For the text-containing cell, return its midpoint in (x, y) coordinate format. 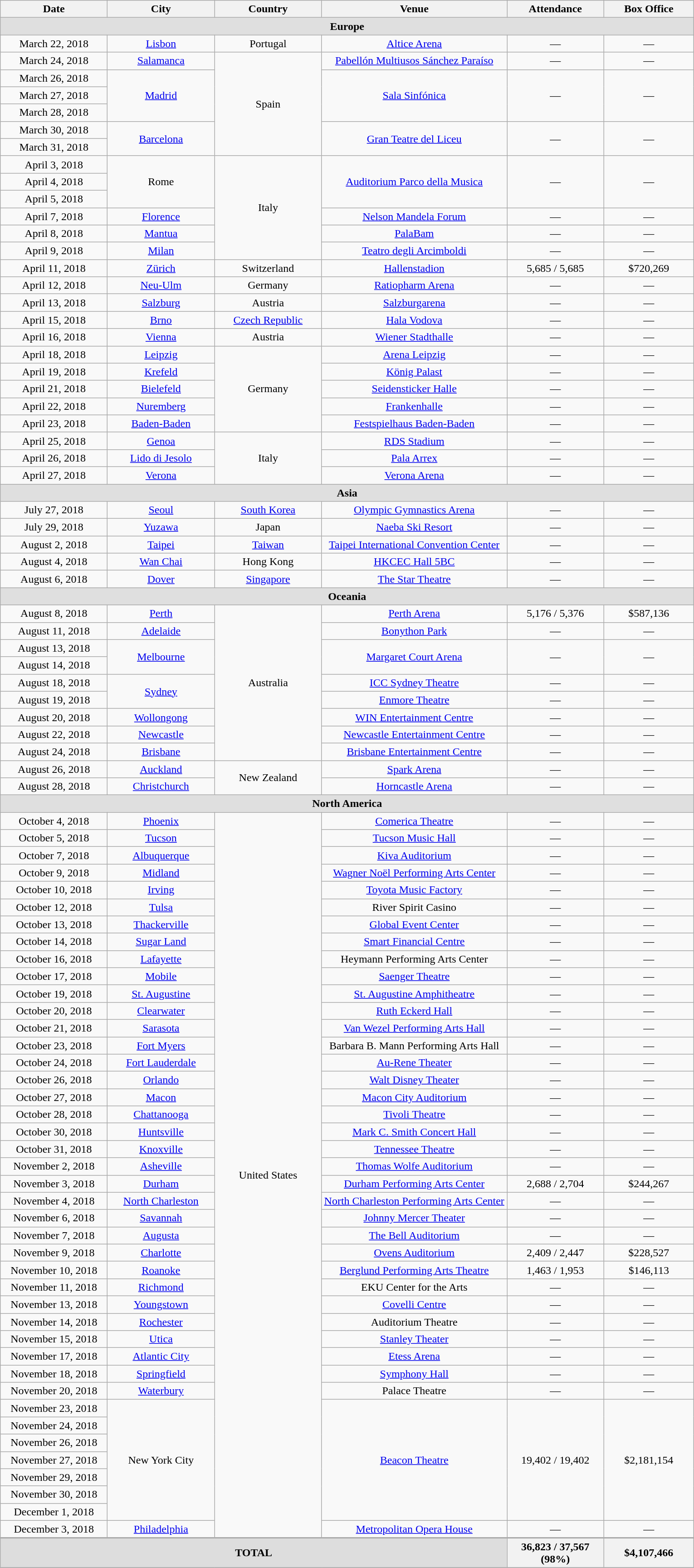
$587,136 (649, 614)
August 13, 2018 (54, 648)
Irving (161, 890)
April 16, 2018 (54, 337)
April 13, 2018 (54, 303)
Tivoli Theatre (415, 1115)
Walt Disney Theater (415, 1080)
March 24, 2018 (54, 61)
August 19, 2018 (54, 700)
Nuremberg (161, 406)
July 29, 2018 (54, 527)
Newcastle Entertainment Centre (415, 734)
Ratiopharm Arena (415, 285)
Salzburg (161, 303)
November 15, 2018 (54, 1339)
Tucson Music Hall (415, 838)
New York City (161, 1460)
Tulsa (161, 907)
Taipei International Convention Center (415, 545)
EKU Center for the Arts (415, 1287)
October 17, 2018 (54, 976)
Ruth Eckerd Hall (415, 1011)
RDS Stadium (415, 441)
Festspielhaus Baden-Baden (415, 423)
Lido di Jesolo (161, 458)
October 5, 2018 (54, 838)
Altice Arena (415, 44)
Zürich (161, 268)
Albuquerque (161, 855)
Neu-Ulm (161, 285)
October 28, 2018 (54, 1115)
March 30, 2018 (54, 130)
Knoxville (161, 1149)
August 14, 2018 (54, 665)
December 1, 2018 (54, 1512)
Dover (161, 579)
Genoa (161, 441)
Macon City Auditorium (415, 1097)
Saenger Theatre (415, 976)
November 13, 2018 (54, 1304)
Waterbury (161, 1391)
November 29, 2018 (54, 1477)
April 21, 2018 (54, 389)
Nelson Mandela Forum (415, 216)
August 28, 2018 (54, 786)
October 4, 2018 (54, 821)
Global Event Center (415, 924)
April 15, 2018 (54, 320)
October 13, 2018 (54, 924)
Taiwan (268, 545)
Wollongong (161, 717)
Durham Performing Arts Center (415, 1184)
Mark C. Smith Concert Hall (415, 1132)
Australia (268, 683)
Brisbane (161, 752)
August 2, 2018 (54, 545)
36,823 / 37,567 (98%) (556, 1553)
Rome (161, 182)
Asia (347, 492)
Comerica Theatre (415, 821)
Japan (268, 527)
October 24, 2018 (54, 1063)
Symphony Hall (415, 1374)
Metropolitan Opera House (415, 1529)
Fort Lauderdale (161, 1063)
August 20, 2018 (54, 717)
Perth Arena (415, 614)
Tucson (161, 838)
November 3, 2018 (54, 1184)
November 11, 2018 (54, 1287)
Charlotte (161, 1253)
Leipzig (161, 354)
$244,267 (649, 1184)
April 26, 2018 (54, 458)
Smart Financial Centre (415, 942)
April 22, 2018 (54, 406)
Mobile (161, 976)
Berglund Performing Arts Theatre (415, 1270)
October 19, 2018 (54, 993)
October 30, 2018 (54, 1132)
The Star Theatre (415, 579)
Baden-Baden (161, 423)
March 26, 2018 (54, 78)
November 30, 2018 (54, 1494)
Venue (415, 9)
Taipei (161, 545)
Hala Vodova (415, 320)
Midland (161, 873)
November 18, 2018 (54, 1374)
August 11, 2018 (54, 631)
Durham (161, 1184)
Etess Arena (415, 1357)
Olympic Gymnastics Arena (415, 510)
Stanley Theater (415, 1339)
Krefeld (161, 372)
Barcelona (161, 138)
Brno (161, 320)
North Charleston Performing Arts Center (415, 1201)
North America (347, 804)
Verona (161, 475)
Teatro degli Arcimboldi (415, 251)
Philadelphia (161, 1529)
April 9, 2018 (54, 251)
Lafayette (161, 959)
Salzburgarena (415, 303)
April 5, 2018 (54, 199)
Czech Republic (268, 320)
Date (54, 9)
Sugar Land (161, 942)
Vienna (161, 337)
October 31, 2018 (54, 1149)
Oceania (347, 596)
August 6, 2018 (54, 579)
November 17, 2018 (54, 1357)
November 26, 2018 (54, 1443)
5,176 / 5,376 (556, 614)
October 14, 2018 (54, 942)
Mantua (161, 234)
Sydney (161, 691)
Palace Theatre (415, 1391)
Youngstown (161, 1304)
November 27, 2018 (54, 1460)
North Charleston (161, 1201)
19,402 / 19,402 (556, 1460)
August 24, 2018 (54, 752)
August 22, 2018 (54, 734)
Kiva Auditorium (415, 855)
Johnny Mercer Theater (415, 1218)
Huntsville (161, 1132)
Pala Arrex (415, 458)
Florence (161, 216)
$228,527 (649, 1253)
Lisbon (161, 44)
November 14, 2018 (54, 1322)
April 19, 2018 (54, 372)
St. Augustine (161, 993)
March 22, 2018 (54, 44)
$146,113 (649, 1270)
November 24, 2018 (54, 1425)
Margaret Court Arena (415, 657)
Adelaide (161, 631)
April 12, 2018 (54, 285)
October 9, 2018 (54, 873)
October 23, 2018 (54, 1045)
Salamanca (161, 61)
October 21, 2018 (54, 1028)
WIN Entertainment Centre (415, 717)
Spain (268, 104)
April 11, 2018 (54, 268)
Heymann Performing Arts Center (415, 959)
Phoenix (161, 821)
Singapore (268, 579)
5,685 / 5,685 (556, 268)
October 16, 2018 (54, 959)
Covelli Centre (415, 1304)
Atlantic City (161, 1357)
1,463 / 1,953 (556, 1270)
Bielefeld (161, 389)
Wan Chai (161, 562)
Hallenstadion (415, 268)
March 31, 2018 (54, 147)
August 26, 2018 (54, 769)
The Bell Auditorium (415, 1235)
Au-Rene Theater (415, 1063)
April 23, 2018 (54, 423)
Milan (161, 251)
Van Wezel Performing Arts Hall (415, 1028)
Roanoke (161, 1270)
Horncastle Arena (415, 786)
Thomas Wolfe Auditorium (415, 1166)
$4,107,466 (649, 1553)
2,409 / 2,447 (556, 1253)
Thackerville (161, 924)
Springfield (161, 1374)
ICC Sydney Theatre (415, 683)
Barbara B. Mann Performing Arts Hall (415, 1045)
König Palast (415, 372)
Brisbane Entertainment Centre (415, 752)
Utica (161, 1339)
Melbourne (161, 657)
$2,181,154 (649, 1460)
$720,269 (649, 268)
Frankenhalle (415, 406)
Clearwater (161, 1011)
St. Augustine Amphitheatre (415, 993)
March 27, 2018 (54, 95)
Perth (161, 614)
October 12, 2018 (54, 907)
November 9, 2018 (54, 1253)
Bonython Park (415, 631)
Auckland (161, 769)
August 4, 2018 (54, 562)
November 7, 2018 (54, 1235)
Enmore Theatre (415, 700)
July 27, 2018 (54, 510)
November 23, 2018 (54, 1408)
Macon (161, 1097)
Wagner Noël Performing Arts Center (415, 873)
April 27, 2018 (54, 475)
TOTAL (254, 1553)
Sarasota (161, 1028)
Spark Arena (415, 769)
Christchurch (161, 786)
Wiener Stadthalle (415, 337)
October 26, 2018 (54, 1080)
October 20, 2018 (54, 1011)
March 28, 2018 (54, 113)
Pabellón Multiusos Sánchez Paraíso (415, 61)
November 4, 2018 (54, 1201)
Fort Myers (161, 1045)
2,688 / 2,704 (556, 1184)
Tennessee Theatre (415, 1149)
Attendance (556, 9)
Asheville (161, 1166)
November 10, 2018 (54, 1270)
HKCEC Hall 5BC (415, 562)
Arena Leipzig (415, 354)
Europe (347, 26)
Beacon Theatre (415, 1460)
October 10, 2018 (54, 890)
Auditorium Theatre (415, 1322)
Sala Sinfónica (415, 95)
October 27, 2018 (54, 1097)
Portugal (268, 44)
Switzerland (268, 268)
Rochester (161, 1322)
Box Office (649, 9)
Verona Arena (415, 475)
Yuzawa (161, 527)
Country (268, 9)
Madrid (161, 95)
Orlando (161, 1080)
Richmond (161, 1287)
New Zealand (268, 778)
April 7, 2018 (54, 216)
April 25, 2018 (54, 441)
Ovens Auditorium (415, 1253)
August 18, 2018 (54, 683)
November 20, 2018 (54, 1391)
Chattanooga (161, 1115)
City (161, 9)
Hong Kong (268, 562)
Savannah (161, 1218)
South Korea (268, 510)
April 18, 2018 (54, 354)
April 8, 2018 (54, 234)
August 8, 2018 (54, 614)
November 6, 2018 (54, 1218)
Augusta (161, 1235)
November 2, 2018 (54, 1166)
PalaBam (415, 234)
Seidensticker Halle (415, 389)
Gran Teatre del Liceu (415, 138)
Toyota Music Factory (415, 890)
Auditorium Parco della Musica (415, 182)
Seoul (161, 510)
Naeba Ski Resort (415, 527)
United States (268, 1175)
December 3, 2018 (54, 1529)
April 4, 2018 (54, 182)
April 3, 2018 (54, 164)
Newcastle (161, 734)
River Spirit Casino (415, 907)
October 7, 2018 (54, 855)
